Locate the cell with the specified text and output its (X, Y) center coordinate. 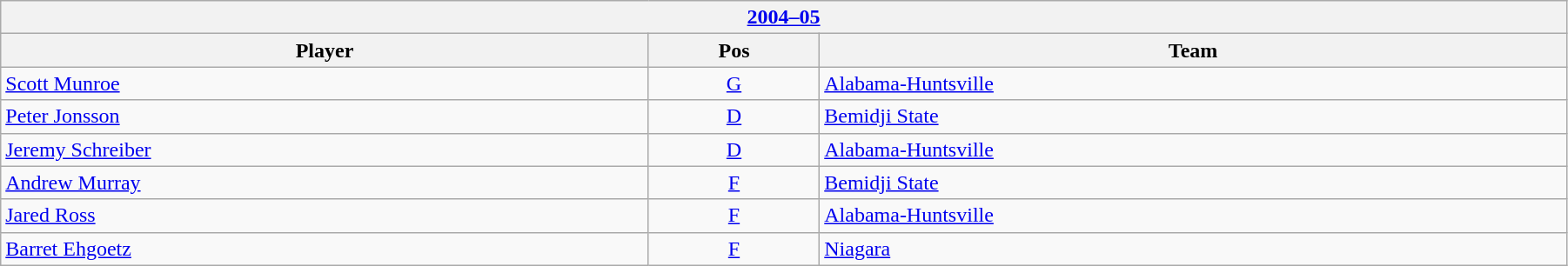
Player (325, 50)
Jared Ross (325, 216)
Scott Munroe (325, 83)
Andrew Murray (325, 183)
2004–05 (784, 17)
G (734, 83)
Team (1194, 50)
Jeremy Schreiber (325, 150)
Barret Ehgoetz (325, 249)
Pos (734, 50)
Peter Jonsson (325, 116)
Niagara (1194, 249)
